Extract the [X, Y] coordinate from the center of the cell holding the provided text.  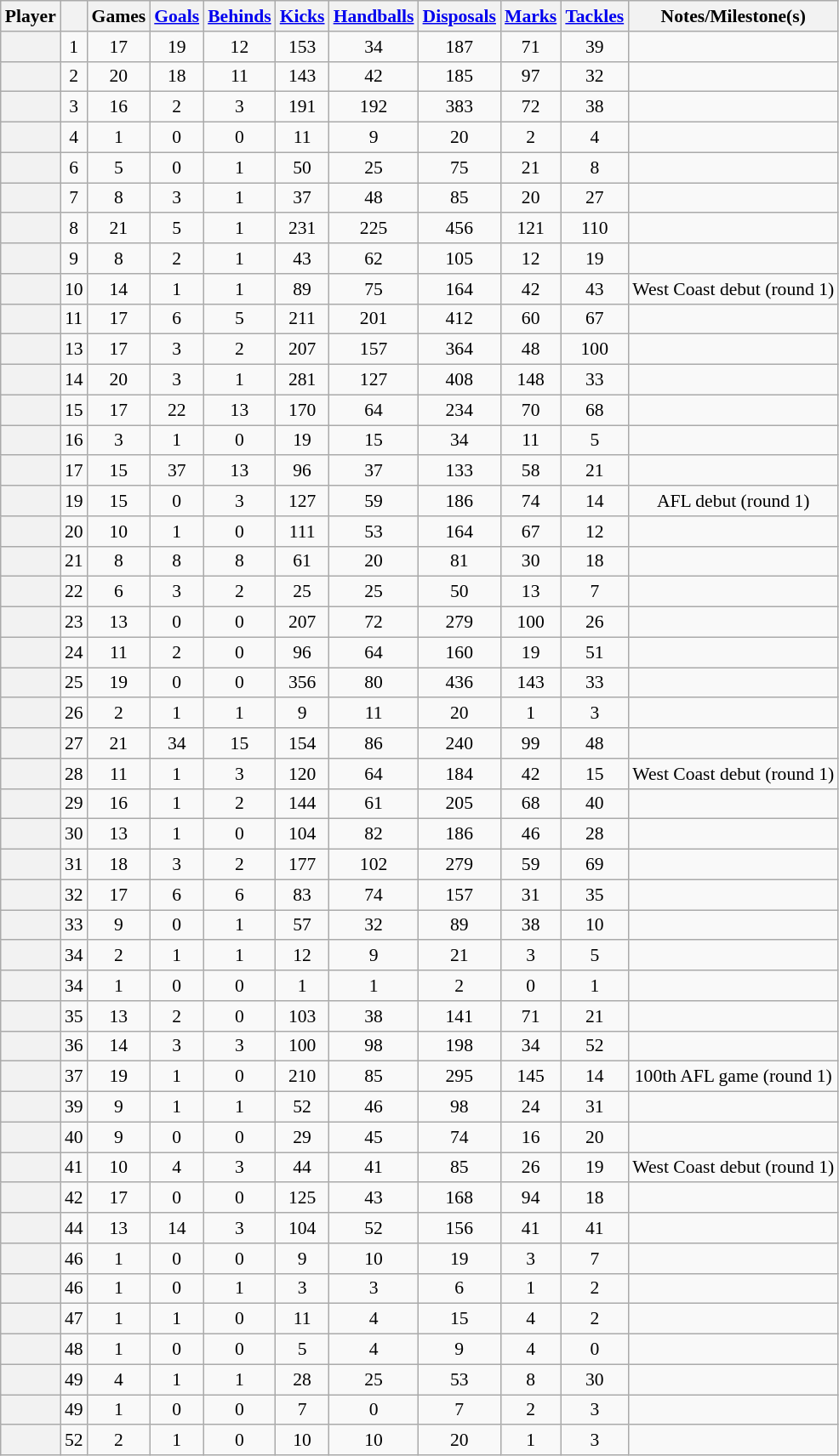
120 [303, 774]
36 [74, 1046]
82 [374, 834]
436 [459, 683]
111 [303, 532]
70 [531, 410]
383 [459, 107]
210 [303, 1077]
80 [374, 683]
225 [374, 229]
45 [374, 1137]
240 [459, 743]
Disposals [459, 16]
Kicks [303, 16]
110 [594, 229]
102 [374, 865]
456 [459, 229]
81 [459, 561]
AFL debut (round 1) [733, 501]
412 [459, 319]
205 [459, 804]
60 [531, 319]
133 [459, 471]
364 [459, 350]
69 [594, 865]
62 [374, 259]
168 [459, 1198]
Goals [177, 16]
154 [303, 743]
185 [459, 77]
145 [531, 1077]
234 [459, 410]
125 [303, 1198]
83 [303, 895]
47 [74, 1319]
Notes/Milestone(s) [733, 16]
Handballs [374, 16]
153 [303, 47]
295 [459, 1077]
177 [303, 865]
198 [459, 1046]
160 [459, 652]
Player [31, 16]
23 [74, 623]
Behinds [240, 16]
86 [374, 743]
156 [459, 1228]
51 [594, 652]
94 [531, 1198]
408 [459, 380]
356 [303, 683]
211 [303, 319]
201 [374, 319]
103 [303, 1016]
Games [119, 16]
97 [531, 77]
99 [531, 743]
184 [459, 774]
148 [531, 380]
170 [303, 410]
191 [303, 107]
Marks [531, 16]
281 [303, 380]
231 [303, 229]
Tackles [594, 16]
187 [459, 47]
144 [303, 804]
57 [303, 925]
105 [459, 259]
121 [531, 229]
100th AFL game (round 1) [733, 1077]
141 [459, 1016]
58 [531, 471]
192 [374, 107]
